Search for the cell housing the specified text and yield its (x, y) center coordinate. 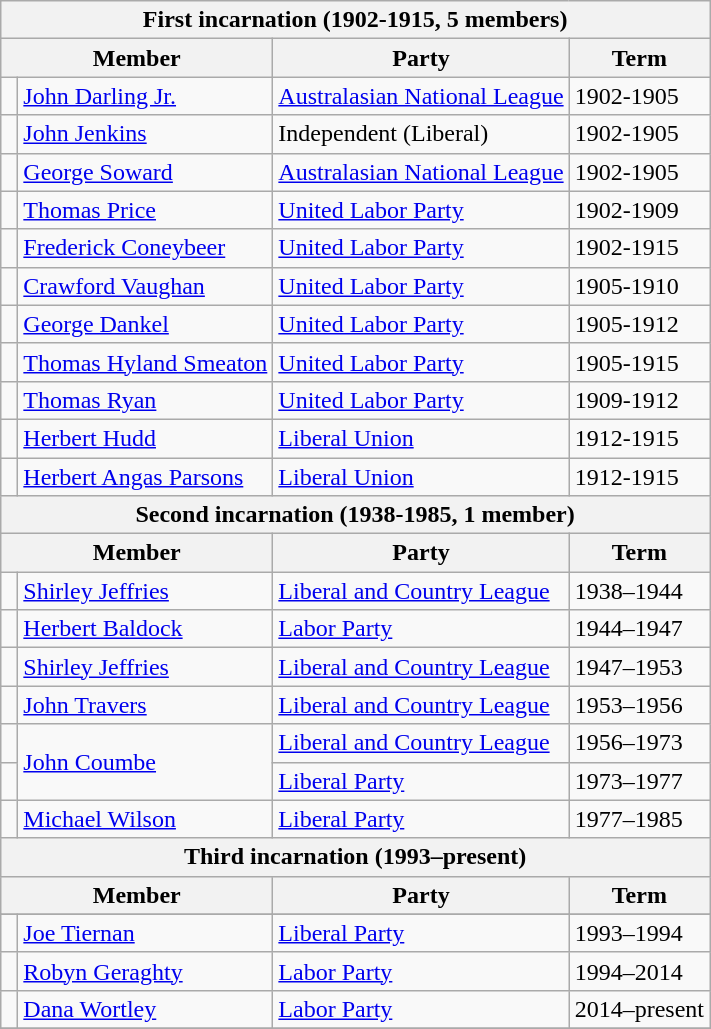
1973–1977 (639, 781)
Second incarnation (1938-1985, 1 member) (356, 515)
Robyn Geraghty (146, 971)
Frederick Coneybeer (146, 248)
Third incarnation (1993–present) (356, 857)
1902-1909 (639, 210)
1938–1944 (639, 591)
Michael Wilson (146, 819)
John Darling Jr. (146, 96)
Thomas Price (146, 210)
1905-1910 (639, 286)
1956–1973 (639, 743)
2014–present (639, 1009)
Herbert Baldock (146, 629)
1977–1985 (639, 819)
First incarnation (1902-1915, 5 members) (356, 20)
John Coumbe (146, 762)
1944–1947 (639, 629)
George Dankel (146, 324)
1902-1915 (639, 248)
1905-1912 (639, 324)
John Jenkins (146, 134)
Thomas Hyland Smeaton (146, 362)
1953–1956 (639, 705)
Crawford Vaughan (146, 286)
Independent (Liberal) (421, 134)
1905-1915 (639, 362)
Dana Wortley (146, 1009)
1909-1912 (639, 400)
John Travers (146, 705)
1993–1994 (639, 933)
1947–1953 (639, 667)
1994–2014 (639, 971)
Herbert Hudd (146, 438)
Herbert Angas Parsons (146, 477)
Thomas Ryan (146, 400)
George Soward (146, 172)
Joe Tiernan (146, 933)
